Extract the (X, Y) coordinate from the center of the cell holding the provided text.  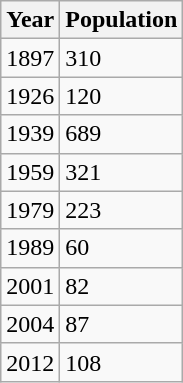
Population (122, 20)
223 (122, 210)
689 (122, 134)
108 (122, 362)
87 (122, 324)
82 (122, 286)
2004 (30, 324)
1979 (30, 210)
60 (122, 248)
1959 (30, 172)
Year (30, 20)
1897 (30, 58)
321 (122, 172)
1989 (30, 248)
1939 (30, 134)
2001 (30, 286)
310 (122, 58)
1926 (30, 96)
120 (122, 96)
2012 (30, 362)
